Capture the cell that displays the provided text and extract its [X, Y] central coordinate. 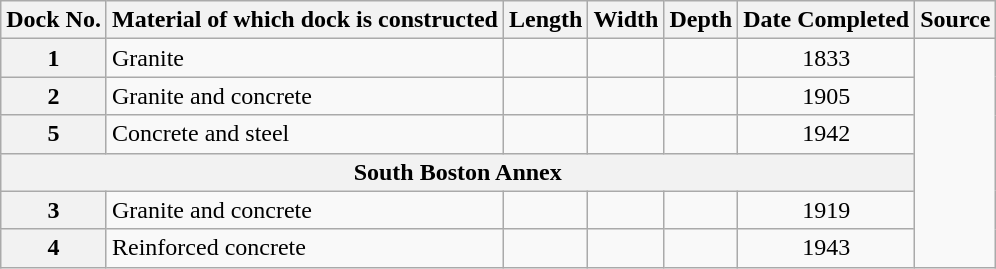
1919 [826, 210]
1833 [826, 58]
Reinforced concrete [304, 248]
2 [54, 96]
Source [956, 20]
4 [54, 248]
Width [626, 20]
1905 [826, 96]
Length [546, 20]
Concrete and steel [304, 134]
Date Completed [826, 20]
Granite [304, 58]
Dock No. [54, 20]
5 [54, 134]
Depth [701, 20]
1 [54, 58]
1943 [826, 248]
South Boston Annex [458, 172]
3 [54, 210]
Material of which dock is constructed [304, 20]
1942 [826, 134]
